Pinpoint the cell where the given text exists, returning its [X, Y] midpoint coordinate. 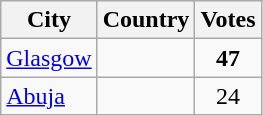
24 [228, 96]
Abuja [49, 96]
Country [146, 20]
Votes [228, 20]
City [49, 20]
Glasgow [49, 58]
47 [228, 58]
